For the text-containing cell, return its midpoint in [x, y] coordinate format. 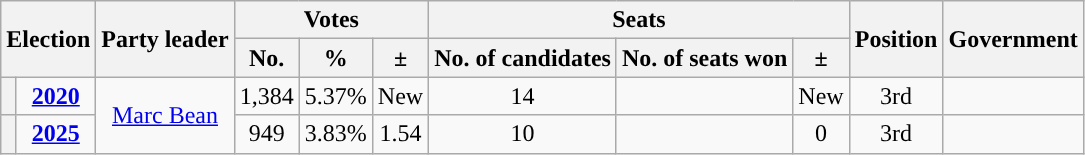
3.83% [336, 134]
1.54 [400, 134]
Party leader [165, 39]
Marc Bean [165, 115]
No. of seats won [704, 58]
5.37% [336, 96]
2020 [56, 96]
1,384 [266, 96]
Position [896, 39]
Votes [332, 20]
No. [266, 58]
0 [821, 134]
Election [48, 39]
2025 [56, 134]
10 [523, 134]
% [336, 58]
No. of candidates [523, 58]
949 [266, 134]
14 [523, 96]
Government [1013, 39]
Seats [640, 20]
